Output the (x, y) coordinate of the center of the cell containing the given text.  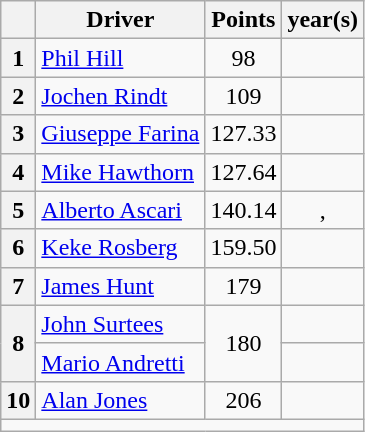
127.64 (244, 172)
Phil Hill (120, 58)
John Surtees (120, 324)
206 (244, 400)
1 (18, 58)
Mario Andretti (120, 362)
8 (18, 343)
180 (244, 343)
Points (244, 20)
, (323, 210)
140.14 (244, 210)
7 (18, 286)
James Hunt (120, 286)
109 (244, 96)
179 (244, 286)
3 (18, 134)
Alan Jones (120, 400)
Alberto Ascari (120, 210)
Mike Hawthorn (120, 172)
4 (18, 172)
2 (18, 96)
Giuseppe Farina (120, 134)
127.33 (244, 134)
5 (18, 210)
6 (18, 248)
year(s) (323, 20)
Jochen Rindt (120, 96)
10 (18, 400)
Keke Rosberg (120, 248)
Driver (120, 20)
98 (244, 58)
159.50 (244, 248)
